Determine the (x, y) coordinate at the center of the cell enclosing the given text.  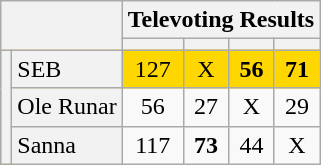
Ole Runar (67, 107)
127 (152, 69)
71 (297, 69)
Sanna (67, 145)
44 (252, 145)
117 (152, 145)
29 (297, 107)
SEB (67, 69)
27 (206, 107)
Televoting Results (221, 20)
73 (206, 145)
